Extract the (X, Y) coordinate from the center of the cell holding the provided text.  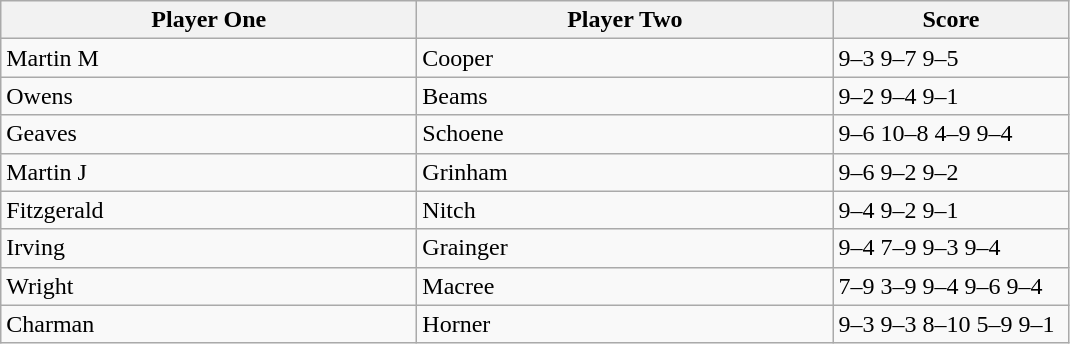
9–3 9–7 9–5 (951, 58)
9–4 9–2 9–1 (951, 210)
Fitzgerald (209, 210)
9–3 9–3 8–10 5–9 9–1 (951, 324)
Macree (625, 286)
Geaves (209, 134)
Owens (209, 96)
Martin J (209, 172)
Schoene (625, 134)
Horner (625, 324)
9–2 9–4 9–1 (951, 96)
Player Two (625, 20)
Grainger (625, 248)
Grinham (625, 172)
Charman (209, 324)
Cooper (625, 58)
9–4 7–9 9–3 9–4 (951, 248)
Player One (209, 20)
Wright (209, 286)
9–6 10–8 4–9 9–4 (951, 134)
Beams (625, 96)
7–9 3–9 9–4 9–6 9–4 (951, 286)
Nitch (625, 210)
Martin M (209, 58)
Irving (209, 248)
Score (951, 20)
9–6 9–2 9–2 (951, 172)
